Determine the (x, y) coordinate at the center of the cell enclosing the given text.  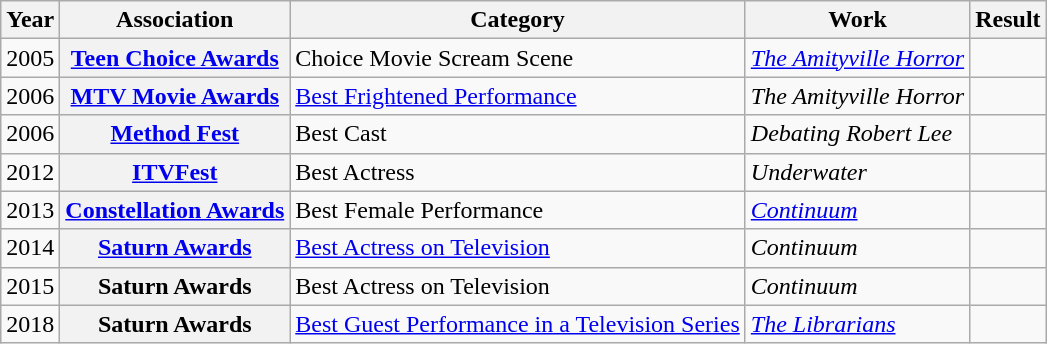
2018 (30, 324)
2014 (30, 248)
Best Frightened Performance (518, 96)
2013 (30, 210)
ITVFest (175, 172)
The Librarians (857, 324)
2005 (30, 58)
Best Guest Performance in a Television Series (518, 324)
Association (175, 20)
Best Female Performance (518, 210)
Best Actress (518, 172)
Method Fest (175, 134)
Work (857, 20)
Year (30, 20)
Result (1008, 20)
2015 (30, 286)
Constellation Awards (175, 210)
2012 (30, 172)
MTV Movie Awards (175, 96)
Debating Robert Lee (857, 134)
Category (518, 20)
Choice Movie Scream Scene (518, 58)
Underwater (857, 172)
Best Cast (518, 134)
Teen Choice Awards (175, 58)
